Pinpoint the cell where the given text exists, returning its (X, Y) midpoint coordinate. 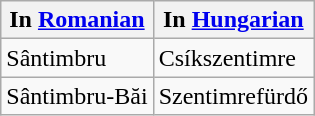
Szentimrefürdő (233, 96)
Csíkszentimre (233, 58)
Sântimbru (77, 58)
In Romanian (77, 20)
In Hungarian (233, 20)
Sântimbru-Băi (77, 96)
